Extract the [X, Y] coordinate from the center of the cell holding the provided text.  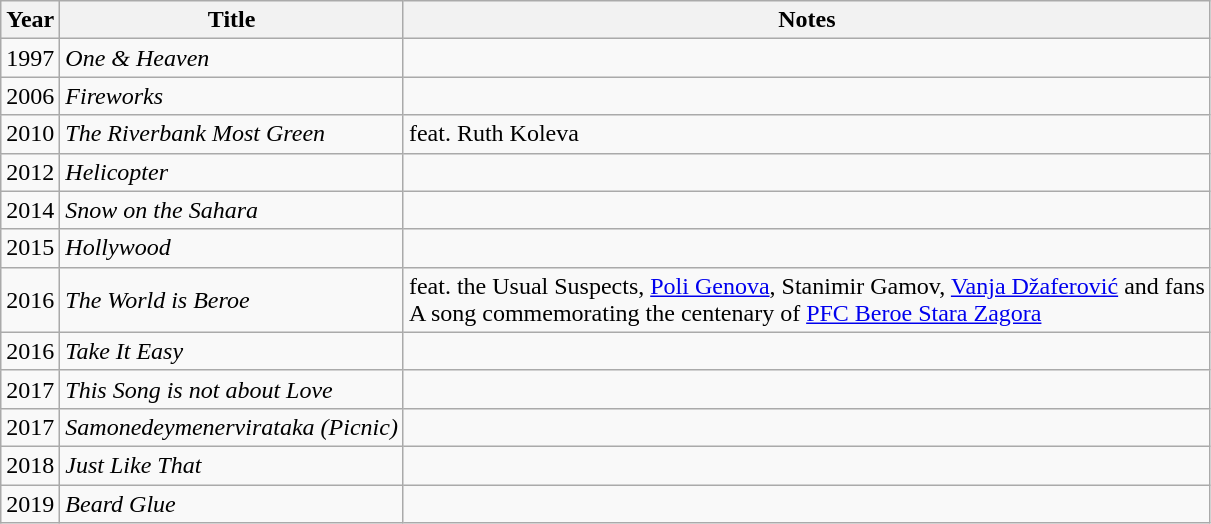
feat. the Usual Suspects, Poli Genova, Stanimir Gamov, Vanja Džaferović and fansA song commemorating the centenary of PFC Beroe Stara Zagora [806, 300]
2010 [30, 134]
Year [30, 20]
Hollywood [232, 248]
Snow on the Sahara [232, 210]
Take It Easy [232, 351]
Samonedeymenervirataka (Picnic) [232, 427]
Helicopter [232, 172]
2015 [30, 248]
2014 [30, 210]
The Riverbank Most Green [232, 134]
This Song is not about Love [232, 389]
Fireworks [232, 96]
Just Like That [232, 465]
2006 [30, 96]
Notes [806, 20]
The World is Beroe [232, 300]
Title [232, 20]
feat. Ruth Koleva [806, 134]
2019 [30, 503]
2018 [30, 465]
Beard Glue [232, 503]
1997 [30, 58]
One & Heaven [232, 58]
2012 [30, 172]
